Locate the cell with the specified text and output its (X, Y) center coordinate. 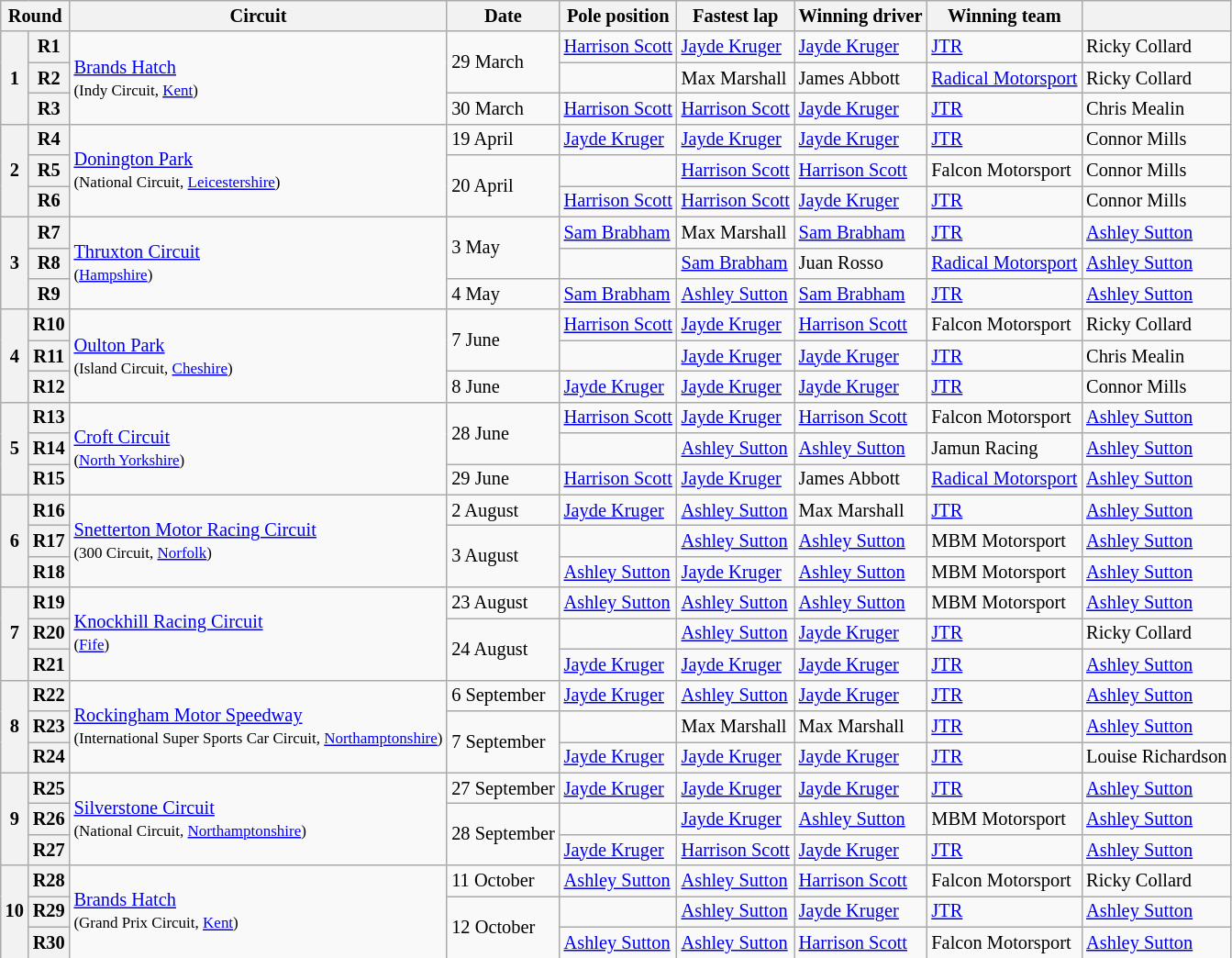
R14 (50, 449)
7 September (503, 741)
R6 (50, 201)
12 October (503, 927)
R26 (50, 819)
29 June (503, 479)
19 April (503, 139)
R19 (50, 603)
Pole position (618, 16)
5 (15, 448)
Brands Hatch(Grand Prix Circuit, Kent) (259, 912)
Brands Hatch(Indy Circuit, Kent) (259, 77)
Circuit (259, 16)
Louise Richardson (1156, 757)
Oulton Park(Island Circuit, Cheshire) (259, 356)
4 (15, 356)
28 June (503, 433)
R16 (50, 510)
7 (15, 633)
R2 (50, 78)
8 (15, 727)
9 (15, 819)
R27 (50, 850)
2 August (503, 510)
R20 (50, 633)
8 June (503, 386)
7 June (503, 340)
Date (503, 16)
Juan Rosso (860, 263)
R23 (50, 726)
Winning team (1004, 16)
24 August (503, 648)
Croft Circuit(North Yorkshire) (259, 448)
10 (15, 912)
29 March (503, 62)
6 (15, 541)
3 August (503, 556)
R7 (50, 232)
R22 (50, 696)
Round (35, 16)
2 (15, 171)
R11 (50, 356)
28 September (503, 833)
Donington Park(National Circuit, Leicestershire) (259, 171)
Snetterton Motor Racing Circuit(300 Circuit, Norfolk) (259, 541)
3 May (503, 248)
Thruxton Circuit(Hampshire) (259, 262)
R9 (50, 294)
R4 (50, 139)
R18 (50, 572)
R29 (50, 911)
6 September (503, 696)
Winning driver (860, 16)
R17 (50, 540)
30 March (503, 108)
R3 (50, 108)
3 (15, 262)
Rockingham Motor Speedway(International Super Sports Car Circuit, Northamptonshire) (259, 727)
R12 (50, 386)
R28 (50, 881)
R13 (50, 418)
R15 (50, 479)
11 October (503, 881)
20 April (503, 185)
Knockhill Racing Circuit(Fife) (259, 633)
Silverstone Circuit(National Circuit, Northamptonshire) (259, 819)
1 (15, 77)
Fastest lap (736, 16)
R10 (50, 325)
R30 (50, 942)
27 September (503, 788)
R8 (50, 263)
R21 (50, 664)
4 May (503, 294)
R5 (50, 171)
23 August (503, 603)
Jamun Racing (1004, 449)
R25 (50, 788)
R1 (50, 47)
R24 (50, 757)
